Provide the (x, y) coordinate of the cell's center where the given text is located.  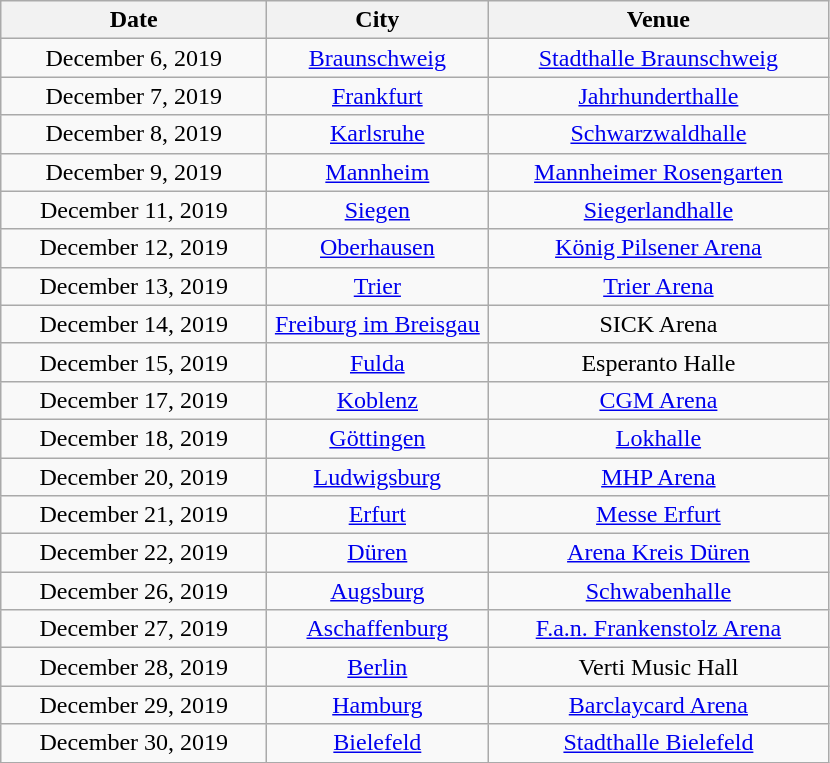
Mannheim (378, 172)
December 14, 2019 (134, 324)
December 29, 2019 (134, 705)
Koblenz (378, 400)
CGM Arena (658, 400)
Göttingen (378, 438)
Bielefeld (378, 743)
Trier Arena (658, 286)
Siegerlandhalle (658, 210)
December 7, 2019 (134, 96)
December 22, 2019 (134, 553)
December 6, 2019 (134, 58)
Trier (378, 286)
Oberhausen (378, 248)
Braunschweig (378, 58)
December 18, 2019 (134, 438)
Hamburg (378, 705)
December 27, 2019 (134, 629)
Frankfurt (378, 96)
December 20, 2019 (134, 477)
Freiburg im Breisgau (378, 324)
Verti Music Hall (658, 667)
December 26, 2019 (134, 591)
December 11, 2019 (134, 210)
Stadthalle Braunschweig (658, 58)
Siegen (378, 210)
December 17, 2019 (134, 400)
MHP Arena (658, 477)
Messe Erfurt (658, 515)
Augsburg (378, 591)
Lokhalle (658, 438)
December 13, 2019 (134, 286)
Ludwigsburg (378, 477)
Jahrhunderthalle (658, 96)
December 15, 2019 (134, 362)
Fulda (378, 362)
Barclaycard Arena (658, 705)
December 9, 2019 (134, 172)
Düren (378, 553)
December 30, 2019 (134, 743)
Berlin (378, 667)
City (378, 20)
Mannheimer Rosengarten (658, 172)
Schwarzwaldhalle (658, 134)
Erfurt (378, 515)
SICK Arena (658, 324)
December 8, 2019 (134, 134)
Date (134, 20)
Venue (658, 20)
December 21, 2019 (134, 515)
Stadthalle Bielefeld (658, 743)
Arena Kreis Düren (658, 553)
December 12, 2019 (134, 248)
Esperanto Halle (658, 362)
F.a.n. Frankenstolz Arena (658, 629)
König Pilsener Arena (658, 248)
Schwabenhalle (658, 591)
Aschaffenburg (378, 629)
December 28, 2019 (134, 667)
Karlsruhe (378, 134)
